Search for the cell housing the specified text and yield its (X, Y) center coordinate. 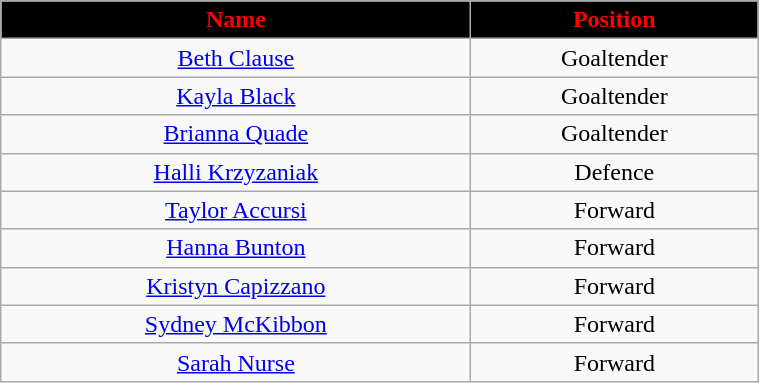
Kristyn Capizzano (236, 286)
Halli Krzyzaniak (236, 172)
Taylor Accursi (236, 210)
Sarah Nurse (236, 362)
Sydney McKibbon (236, 324)
Kayla Black (236, 96)
Beth Clause (236, 58)
Brianna Quade (236, 134)
Hanna Bunton (236, 248)
Position (614, 20)
Defence (614, 172)
Name (236, 20)
